Find where the given text appears and provide that cell's center as [x, y] coordinate. 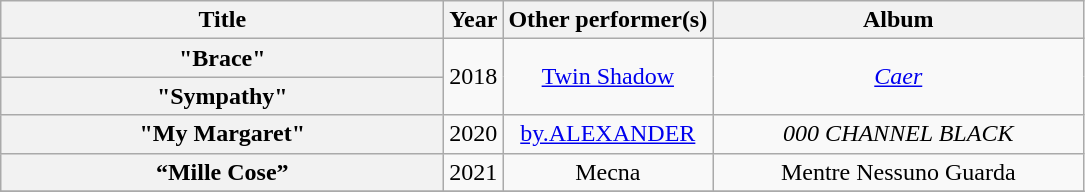
Title [222, 20]
"My Margaret" [222, 134]
"Brace" [222, 58]
Twin Shadow [608, 77]
2021 [474, 172]
Mentre Nessuno Guarda [898, 172]
“Mille Cose” [222, 172]
Other performer(s) [608, 20]
Year [474, 20]
2020 [474, 134]
2018 [474, 77]
Album [898, 20]
000 CHANNEL BLACK [898, 134]
"Sympathy" [222, 96]
Caer [898, 77]
by.ALEXANDER [608, 134]
Mecna [608, 172]
